Return the [x, y] coordinate for the center point of the cell that contains the specified text.  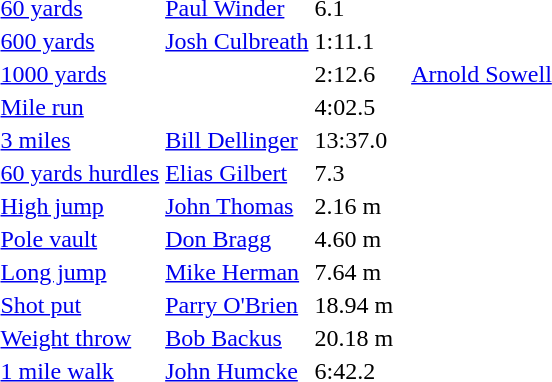
4:02.5 [354, 107]
20.18 m [354, 338]
2.16 m [354, 206]
John Thomas [237, 206]
Bill Dellinger [237, 140]
Don Bragg [237, 239]
7.3 [354, 173]
Bob Backus [237, 338]
Josh Culbreath [237, 41]
18.94 m [354, 305]
Elias Gilbert [237, 173]
13:37.0 [354, 140]
2:12.6 [354, 74]
Parry O'Brien [237, 305]
Mike Herman [237, 272]
1:11.1 [354, 41]
7.64 m [354, 272]
4.60 m [354, 239]
